Determine the [X, Y] coordinate at the center of the cell enclosing the given text.  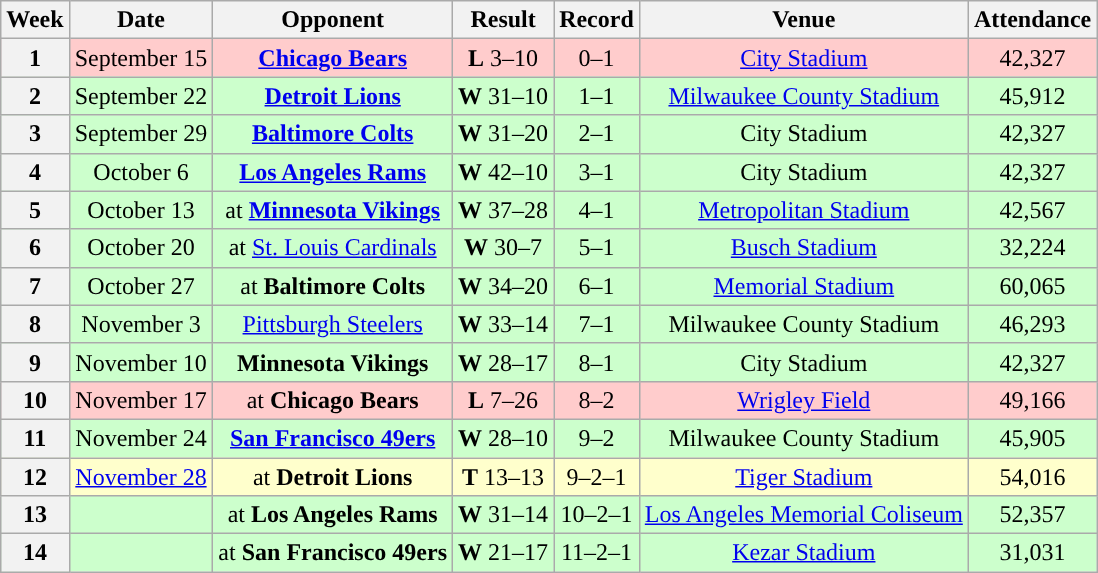
7 [35, 286]
54,016 [1032, 477]
W 42–10 [504, 172]
32,224 [1032, 248]
September 22 [141, 96]
4–1 [597, 210]
Kezar Stadium [804, 553]
Pittsburgh Steelers [333, 324]
5–1 [597, 248]
11 [35, 438]
4 [35, 172]
6–1 [597, 286]
Los Angeles Rams [333, 172]
9–2 [597, 438]
October 20 [141, 248]
8 [35, 324]
October 6 [141, 172]
W 37–28 [504, 210]
W 31–10 [504, 96]
Attendance [1032, 20]
L 7–26 [504, 400]
14 [35, 553]
6 [35, 248]
13 [35, 515]
Date [141, 20]
10 [35, 400]
W 31–14 [504, 515]
W 31–20 [504, 134]
3 [35, 134]
31,031 [1032, 553]
T 13–13 [504, 477]
Los Angeles Memorial Coliseum [804, 515]
10–2–1 [597, 515]
Baltimore Colts [333, 134]
3–1 [597, 172]
at Minnesota Vikings [333, 210]
W 33–14 [504, 324]
Tiger Stadium [804, 477]
12 [35, 477]
Busch Stadium [804, 248]
at St. Louis Cardinals [333, 248]
October 27 [141, 286]
Week [35, 20]
2–1 [597, 134]
W 34–20 [504, 286]
November 24 [141, 438]
45,912 [1032, 96]
November 3 [141, 324]
Minnesota Vikings [333, 362]
Memorial Stadium [804, 286]
Chicago Bears [333, 58]
8–2 [597, 400]
9 [35, 362]
8–1 [597, 362]
42,567 [1032, 210]
November 17 [141, 400]
at Detroit Lions [333, 477]
W 28–10 [504, 438]
September 29 [141, 134]
52,357 [1032, 515]
5 [35, 210]
2 [35, 96]
7–1 [597, 324]
1–1 [597, 96]
Opponent [333, 20]
45,905 [1032, 438]
San Francisco 49ers [333, 438]
at Los Angeles Rams [333, 515]
Result [504, 20]
W 30–7 [504, 248]
0–1 [597, 58]
1 [35, 58]
L 3–10 [504, 58]
at San Francisco 49ers [333, 553]
11–2–1 [597, 553]
October 13 [141, 210]
Venue [804, 20]
Metropolitan Stadium [804, 210]
Detroit Lions [333, 96]
November 28 [141, 477]
49,166 [1032, 400]
at Baltimore Colts [333, 286]
Record [597, 20]
November 10 [141, 362]
60,065 [1032, 286]
at Chicago Bears [333, 400]
Wrigley Field [804, 400]
9–2–1 [597, 477]
W 21–17 [504, 553]
46,293 [1032, 324]
September 15 [141, 58]
W 28–17 [504, 362]
